Determine the (X, Y) coordinate at the center of the cell enclosing the given text.  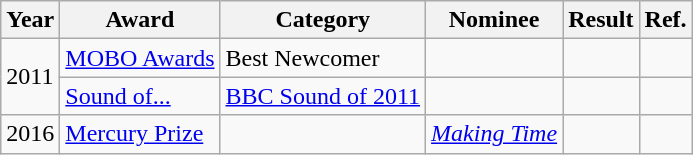
BBC Sound of 2011 (323, 96)
Best Newcomer (323, 58)
Ref. (666, 20)
2016 (30, 134)
Result (601, 20)
Year (30, 20)
Category (323, 20)
2011 (30, 77)
MOBO Awards (140, 58)
Making Time (494, 134)
Award (140, 20)
Sound of... (140, 96)
Nominee (494, 20)
Mercury Prize (140, 134)
